Capture the cell that displays the provided text and extract its (x, y) central coordinate. 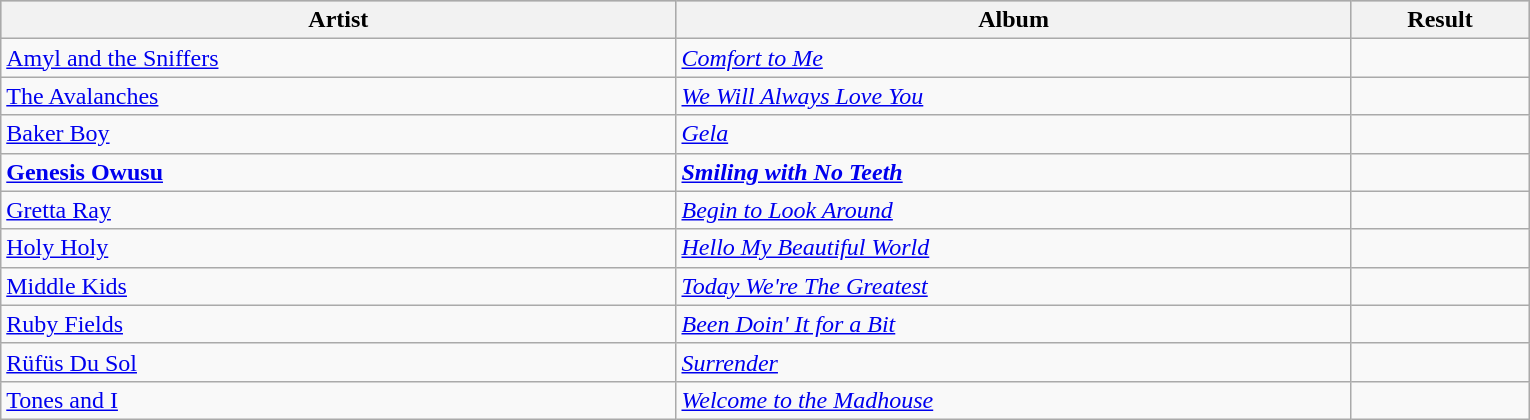
Genesis Owusu (338, 172)
Artist (338, 20)
Holy Holy (338, 248)
Hello My Beautiful World (1014, 248)
Amyl and the Sniffers (338, 58)
Today We're The Greatest (1014, 286)
Gela (1014, 134)
Gretta Ray (338, 210)
Welcome to the Madhouse (1014, 400)
Ruby Fields (338, 324)
Smiling with No Teeth (1014, 172)
We Will Always Love You (1014, 96)
Album (1014, 20)
Comfort to Me (1014, 58)
Surrender (1014, 362)
Been Doin' It for a Bit (1014, 324)
Tones and I (338, 400)
Result (1440, 20)
Rüfüs Du Sol (338, 362)
The Avalanches (338, 96)
Baker Boy (338, 134)
Middle Kids (338, 286)
Begin to Look Around (1014, 210)
